Locate the cell with the specified text and output its (x, y) center coordinate. 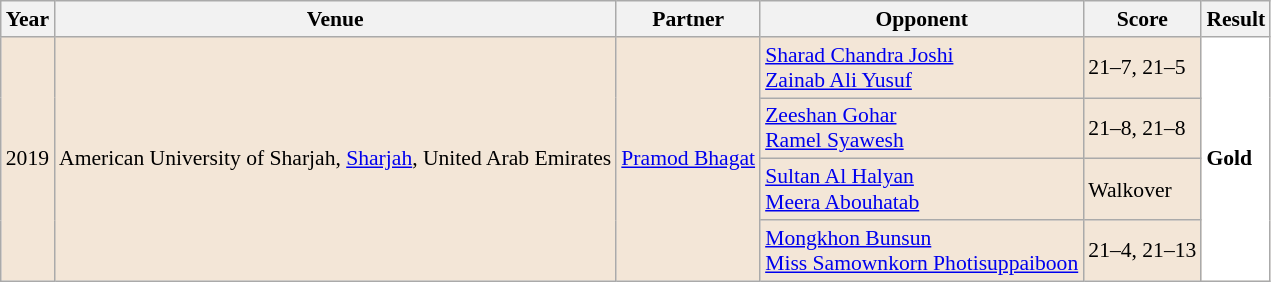
Walkover (1142, 190)
Partner (688, 19)
21–8, 21–8 (1142, 128)
Sultan Al Halyan Meera Abouhatab (922, 190)
Result (1236, 19)
American University of Sharjah, Sharjah, United Arab Emirates (335, 159)
Year (28, 19)
Opponent (922, 19)
Zeeshan Gohar Ramel Syawesh (922, 128)
2019 (28, 159)
Pramod Bhagat (688, 159)
21–4, 21–13 (1142, 250)
Venue (335, 19)
21–7, 21–5 (1142, 68)
Score (1142, 19)
Sharad Chandra Joshi Zainab Ali Yusuf (922, 68)
Mongkhon Bunsun Miss Samownkorn Photisuppaiboon (922, 250)
Gold (1236, 159)
